From the cell containing the given text, extract its center point as (X, Y) coordinate. 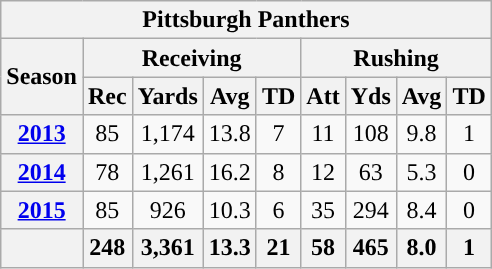
7 (278, 134)
2014 (42, 172)
Season (42, 77)
Yds (370, 96)
1,261 (168, 172)
1,174 (168, 134)
16.2 (230, 172)
Receiving (191, 58)
13.8 (230, 134)
78 (107, 172)
5.3 (422, 172)
Rec (107, 96)
8.0 (422, 248)
63 (370, 172)
9.8 (422, 134)
Yards (168, 96)
12 (323, 172)
6 (278, 210)
35 (323, 210)
465 (370, 248)
248 (107, 248)
3,361 (168, 248)
58 (323, 248)
926 (168, 210)
8 (278, 172)
2015 (42, 210)
Pittsburgh Panthers (246, 20)
21 (278, 248)
10.3 (230, 210)
11 (323, 134)
13.3 (230, 248)
Att (323, 96)
8.4 (422, 210)
2013 (42, 134)
Rushing (396, 58)
108 (370, 134)
294 (370, 210)
